Provide the (x, y) coordinate of the cell's center where the given text is located.  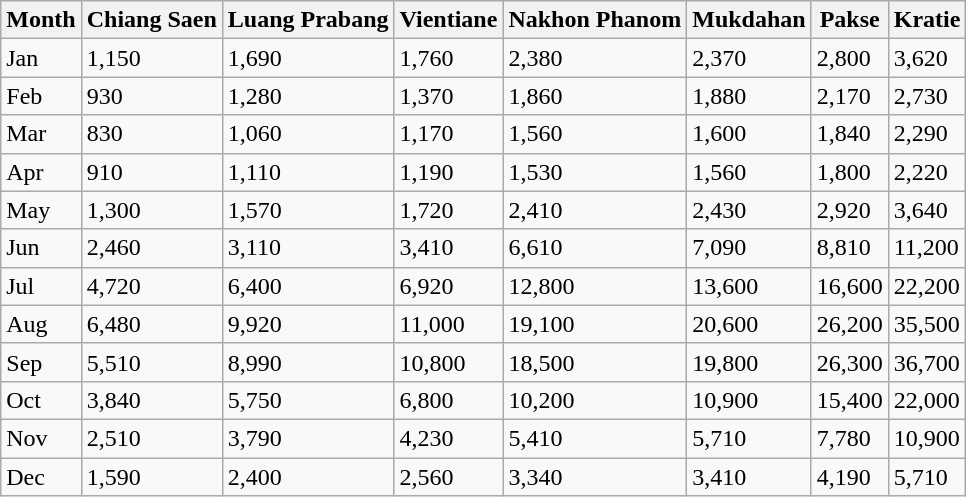
Aug (41, 324)
May (41, 210)
Pakse (850, 20)
12,800 (595, 286)
19,100 (595, 324)
1,150 (152, 58)
Jun (41, 248)
Month (41, 20)
1,880 (749, 96)
3,340 (595, 477)
19,800 (749, 362)
1,840 (850, 134)
3,840 (152, 400)
16,600 (850, 286)
Sep (41, 362)
1,300 (152, 210)
1,370 (448, 96)
Kratie (927, 20)
Jul (41, 286)
6,800 (448, 400)
1,530 (595, 172)
6,920 (448, 286)
Oct (41, 400)
Dec (41, 477)
2,730 (927, 96)
1,280 (308, 96)
13,600 (749, 286)
1,060 (308, 134)
10,800 (448, 362)
1,590 (152, 477)
5,410 (595, 438)
Mukdahan (749, 20)
1,110 (308, 172)
22,200 (927, 286)
910 (152, 172)
7,090 (749, 248)
4,720 (152, 286)
Mar (41, 134)
1,760 (448, 58)
2,410 (595, 210)
7,780 (850, 438)
Vientiane (448, 20)
2,220 (927, 172)
8,990 (308, 362)
6,610 (595, 248)
2,560 (448, 477)
5,510 (152, 362)
1,690 (308, 58)
2,290 (927, 134)
26,200 (850, 324)
10,200 (595, 400)
35,500 (927, 324)
1,570 (308, 210)
4,190 (850, 477)
6,400 (308, 286)
18,500 (595, 362)
Jan (41, 58)
Chiang Saen (152, 20)
2,380 (595, 58)
2,430 (749, 210)
2,370 (749, 58)
3,110 (308, 248)
2,510 (152, 438)
1,170 (448, 134)
22,000 (927, 400)
Luang Prabang (308, 20)
1,720 (448, 210)
9,920 (308, 324)
20,600 (749, 324)
6,480 (152, 324)
15,400 (850, 400)
11,200 (927, 248)
2,460 (152, 248)
2,170 (850, 96)
1,600 (749, 134)
5,750 (308, 400)
2,920 (850, 210)
Nakhon Phanom (595, 20)
26,300 (850, 362)
830 (152, 134)
3,640 (927, 210)
2,800 (850, 58)
Apr (41, 172)
1,190 (448, 172)
3,620 (927, 58)
1,800 (850, 172)
Feb (41, 96)
36,700 (927, 362)
2,400 (308, 477)
4,230 (448, 438)
11,000 (448, 324)
3,790 (308, 438)
930 (152, 96)
8,810 (850, 248)
Nov (41, 438)
1,860 (595, 96)
